Determine the (x, y) coordinate at the center of the cell enclosing the given text.  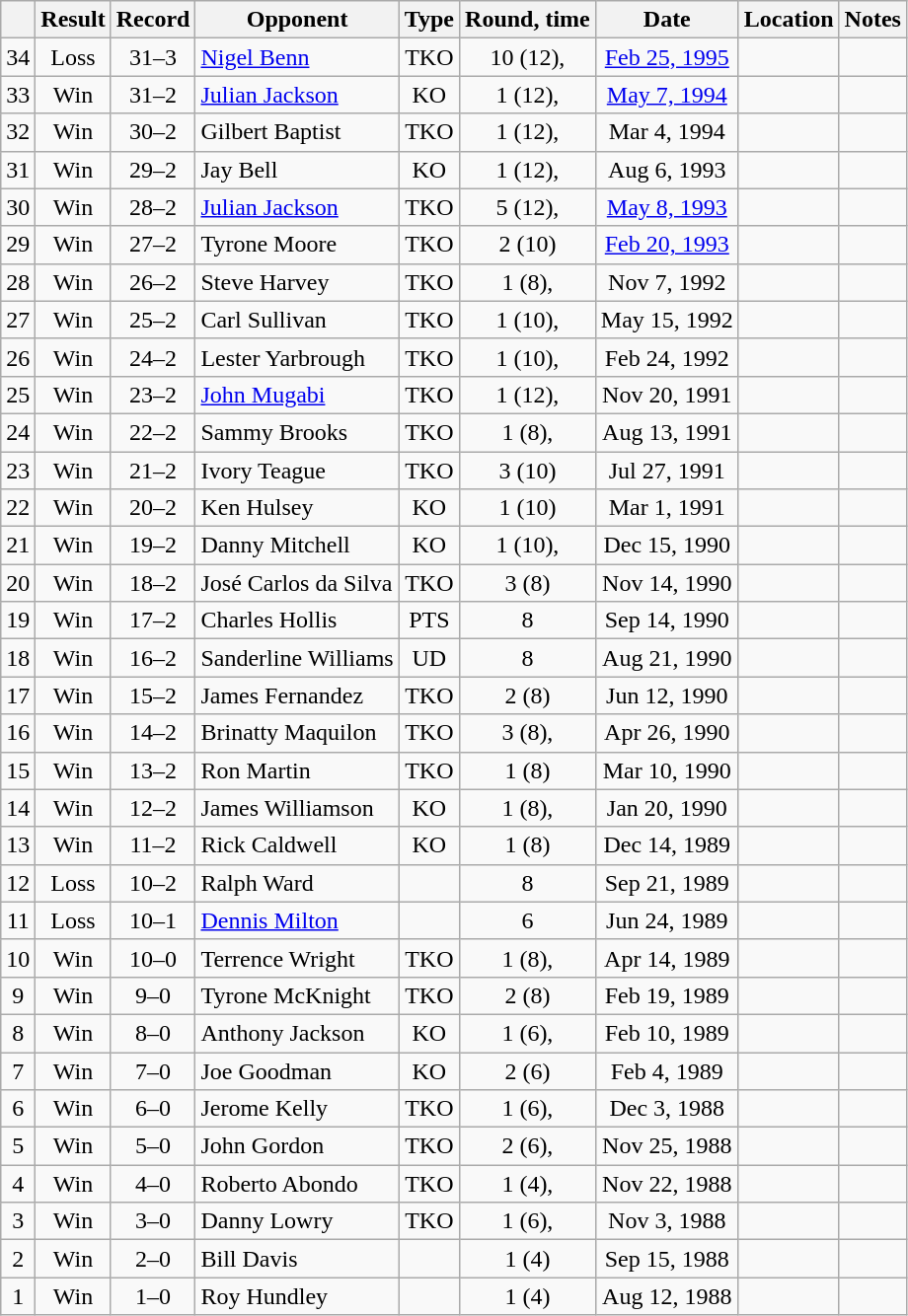
Feb 25, 1995 (667, 57)
Ron Martin (297, 770)
6–0 (153, 1109)
3 (8), (528, 733)
31–2 (153, 95)
14–2 (153, 733)
Bill Davis (297, 1259)
19–2 (153, 546)
Ken Hulsey (297, 508)
10 (18, 958)
Joe Goodman (297, 1070)
25–2 (153, 320)
3–0 (153, 1221)
May 15, 1992 (667, 320)
Carl Sullivan (297, 320)
Dec 3, 1988 (667, 1109)
24–2 (153, 357)
5 (18, 1146)
9 (18, 995)
10–0 (153, 958)
2 (10) (528, 245)
Dec 15, 1990 (667, 546)
Roberto Abondo (297, 1184)
26–2 (153, 282)
15 (18, 770)
Sammy Brooks (297, 432)
Feb 4, 1989 (667, 1070)
28–2 (153, 207)
Anthony Jackson (297, 1033)
Aug 21, 1990 (667, 658)
30 (18, 207)
Lester Yarbrough (297, 357)
18–2 (153, 583)
Feb 24, 1992 (667, 357)
James Williamson (297, 808)
Apr 26, 1990 (667, 733)
May 7, 1994 (667, 95)
Roy Hundley (297, 1296)
Mar 1, 1991 (667, 508)
Record (153, 20)
10–1 (153, 920)
2 (6), (528, 1146)
Nov 14, 1990 (667, 583)
31 (18, 170)
16 (18, 733)
2 (18, 1259)
Danny Lowry (297, 1221)
Nov 20, 1991 (667, 395)
22–2 (153, 432)
Type (428, 20)
25 (18, 395)
22 (18, 508)
Nov 22, 1988 (667, 1184)
1 (10) (528, 508)
José Carlos da Silva (297, 583)
Brinatty Maquilon (297, 733)
10–2 (153, 883)
34 (18, 57)
9–0 (153, 995)
Tyrone Moore (297, 245)
Feb 20, 1993 (667, 245)
UD (428, 658)
Nov 3, 1988 (667, 1221)
1 (18, 1296)
Gilbert Baptist (297, 132)
33 (18, 95)
24 (18, 432)
27 (18, 320)
Danny Mitchell (297, 546)
Ralph Ward (297, 883)
James Fernandez (297, 695)
32 (18, 132)
Terrence Wright (297, 958)
Nov 7, 1992 (667, 282)
5 (12), (528, 207)
29 (18, 245)
13–2 (153, 770)
Jerome Kelly (297, 1109)
Jul 27, 1991 (667, 471)
11 (18, 920)
20–2 (153, 508)
May 8, 1993 (667, 207)
3 (8) (528, 583)
John Gordon (297, 1146)
31–3 (153, 57)
23 (18, 471)
Sanderline Williams (297, 658)
Feb 19, 1989 (667, 995)
Mar 10, 1990 (667, 770)
2 (6) (528, 1070)
15–2 (153, 695)
3 (18, 1221)
10 (12), (528, 57)
Date (667, 20)
18 (18, 658)
Rick Caldwell (297, 845)
Aug 6, 1993 (667, 170)
Nov 25, 1988 (667, 1146)
John Mugabi (297, 395)
Jun 12, 1990 (667, 695)
17–2 (153, 621)
Sep 21, 1989 (667, 883)
16–2 (153, 658)
Location (789, 20)
2–0 (153, 1259)
14 (18, 808)
27–2 (153, 245)
Round, time (528, 20)
7 (18, 1070)
3 (10) (528, 471)
Feb 10, 1989 (667, 1033)
13 (18, 845)
4–0 (153, 1184)
17 (18, 695)
30–2 (153, 132)
1–0 (153, 1296)
11–2 (153, 845)
Jay Bell (297, 170)
Tyrone McKnight (297, 995)
Apr 14, 1989 (667, 958)
19 (18, 621)
29–2 (153, 170)
Ivory Teague (297, 471)
21–2 (153, 471)
Nigel Benn (297, 57)
Aug 12, 1988 (667, 1296)
23–2 (153, 395)
Jan 20, 1990 (667, 808)
26 (18, 357)
5–0 (153, 1146)
4 (18, 1184)
8–0 (153, 1033)
Notes (872, 20)
21 (18, 546)
1 (4), (528, 1184)
Steve Harvey (297, 282)
20 (18, 583)
12 (18, 883)
Sep 14, 1990 (667, 621)
Dec 14, 1989 (667, 845)
28 (18, 282)
Jun 24, 1989 (667, 920)
7–0 (153, 1070)
Result (73, 20)
PTS (428, 621)
Aug 13, 1991 (667, 432)
Charles Hollis (297, 621)
12–2 (153, 808)
Sep 15, 1988 (667, 1259)
Mar 4, 1994 (667, 132)
Dennis Milton (297, 920)
Opponent (297, 20)
